Scan for the cell matching the given text and deliver its [x, y] coordinate at center. 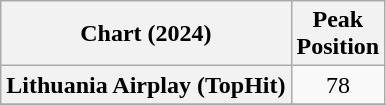
Lithuania Airplay (TopHit) [146, 85]
78 [338, 85]
Chart (2024) [146, 34]
PeakPosition [338, 34]
